Provide the [X, Y] coordinate of the cell's center where the given text is located.  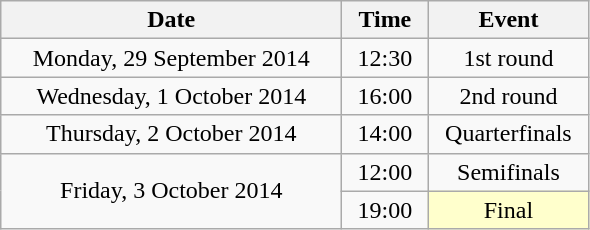
Wednesday, 1 October 2014 [172, 96]
Friday, 3 October 2014 [172, 191]
1st round [508, 58]
Quarterfinals [508, 134]
19:00 [385, 210]
Event [508, 20]
14:00 [385, 134]
Monday, 29 September 2014 [172, 58]
Time [385, 20]
Final [508, 210]
2nd round [508, 96]
Semifinals [508, 172]
12:00 [385, 172]
Date [172, 20]
12:30 [385, 58]
Thursday, 2 October 2014 [172, 134]
16:00 [385, 96]
